Find where the given text appears and provide that cell's center as (x, y) coordinate. 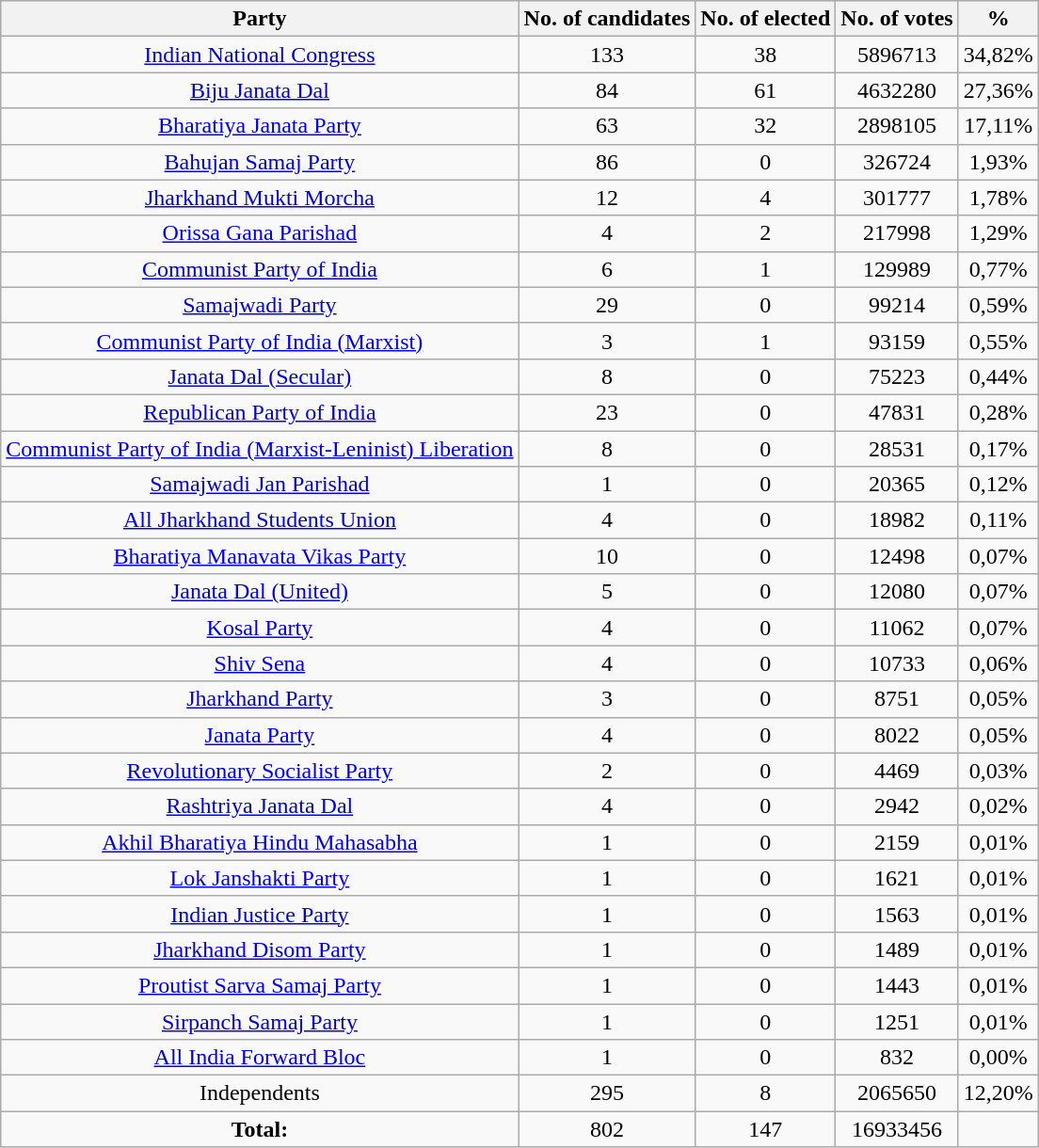
0,59% (998, 305)
2942 (897, 806)
Janata Dal (United) (260, 592)
No. of votes (897, 19)
133 (607, 55)
5896713 (897, 55)
17,11% (998, 126)
86 (607, 162)
Kosal Party (260, 628)
Bharatiya Janata Party (260, 126)
Independents (260, 1093)
61 (766, 90)
32 (766, 126)
12498 (897, 556)
63 (607, 126)
8751 (897, 699)
802 (607, 1129)
38 (766, 55)
1621 (897, 878)
Republican Party of India (260, 412)
129989 (897, 269)
Biju Janata Dal (260, 90)
No. of elected (766, 19)
0,00% (998, 1058)
1489 (897, 949)
Janata Dal (Secular) (260, 376)
147 (766, 1129)
Jharkhand Mukti Morcha (260, 198)
Shiv Sena (260, 663)
34,82% (998, 55)
99214 (897, 305)
Bharatiya Manavata Vikas Party (260, 556)
Janata Party (260, 735)
Bahujan Samaj Party (260, 162)
Akhil Bharatiya Hindu Mahasabha (260, 842)
4632280 (897, 90)
No. of candidates (607, 19)
295 (607, 1093)
12,20% (998, 1093)
Jharkhand Party (260, 699)
All India Forward Bloc (260, 1058)
10 (607, 556)
326724 (897, 162)
2159 (897, 842)
All Jharkhand Students Union (260, 520)
Indian National Congress (260, 55)
75223 (897, 376)
47831 (897, 412)
5 (607, 592)
11062 (897, 628)
0,12% (998, 485)
Proutist Sarva Samaj Party (260, 985)
832 (897, 1058)
16933456 (897, 1129)
4469 (897, 771)
0,44% (998, 376)
1443 (897, 985)
12 (607, 198)
29 (607, 305)
0,17% (998, 449)
23 (607, 412)
301777 (897, 198)
Sirpanch Samaj Party (260, 1021)
0,03% (998, 771)
1,93% (998, 162)
Rashtriya Janata Dal (260, 806)
Indian Justice Party (260, 914)
Total: (260, 1129)
0,55% (998, 341)
0,77% (998, 269)
27,36% (998, 90)
1,29% (998, 233)
% (998, 19)
1251 (897, 1021)
20365 (897, 485)
2065650 (897, 1093)
217998 (897, 233)
1,78% (998, 198)
Samajwadi Jan Parishad (260, 485)
0,28% (998, 412)
6 (607, 269)
Communist Party of India (Marxist-Leninist) Liberation (260, 449)
12080 (897, 592)
Jharkhand Disom Party (260, 949)
Communist Party of India (260, 269)
2898105 (897, 126)
Communist Party of India (Marxist) (260, 341)
1563 (897, 914)
Orissa Gana Parishad (260, 233)
0,11% (998, 520)
10733 (897, 663)
0,02% (998, 806)
93159 (897, 341)
8022 (897, 735)
28531 (897, 449)
Lok Janshakti Party (260, 878)
Revolutionary Socialist Party (260, 771)
Party (260, 19)
0,06% (998, 663)
84 (607, 90)
Samajwadi Party (260, 305)
18982 (897, 520)
